Identify which cell holds the provided text, then report its [X, Y] central coordinate. 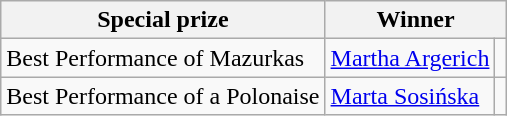
Special prize [163, 20]
Best Performance of a Polonaise [163, 96]
Winner [416, 20]
Best Performance of Mazurkas [163, 58]
Marta Sosińska [410, 96]
Martha Argerich [410, 58]
